Capture the cell that displays the provided text and extract its [X, Y] central coordinate. 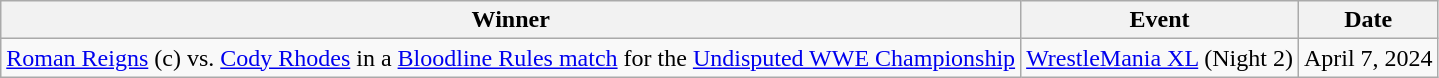
Date [1368, 20]
April 7, 2024 [1368, 58]
WrestleMania XL (Night 2) [1160, 58]
Roman Reigns (c) vs. Cody Rhodes in a Bloodline Rules match for the Undisputed WWE Championship [511, 58]
Winner [511, 20]
Event [1160, 20]
